For the text-containing cell, return its midpoint in (x, y) coordinate format. 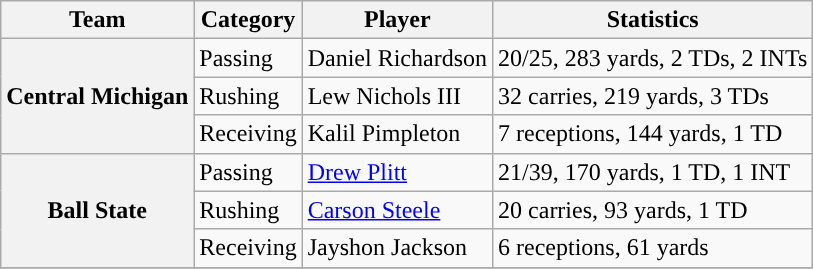
32 carries, 219 yards, 3 TDs (653, 96)
Kalil Pimpleton (397, 134)
21/39, 170 yards, 1 TD, 1 INT (653, 172)
Central Michigan (98, 96)
Player (397, 20)
Carson Steele (397, 210)
6 receptions, 61 yards (653, 248)
Lew Nichols III (397, 96)
Team (98, 20)
Ball State (98, 210)
20 carries, 93 yards, 1 TD (653, 210)
Daniel Richardson (397, 58)
Statistics (653, 20)
20/25, 283 yards, 2 TDs, 2 INTs (653, 58)
Jayshon Jackson (397, 248)
7 receptions, 144 yards, 1 TD (653, 134)
Category (248, 20)
Drew Plitt (397, 172)
